Output the [x, y] coordinate of the center of the cell containing the given text.  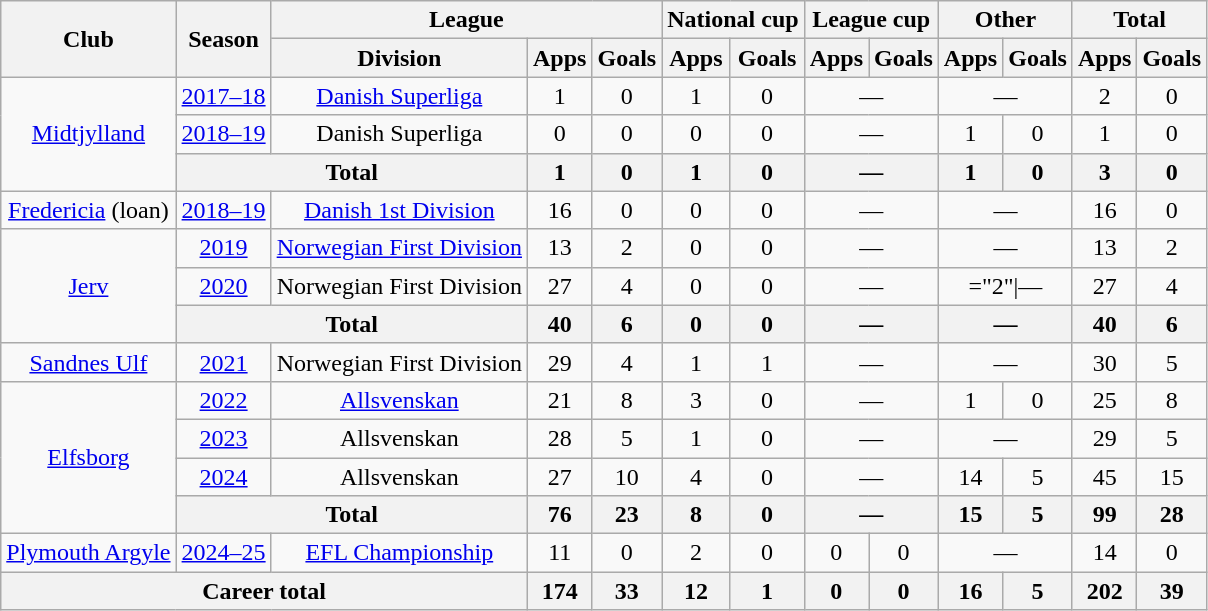
EFL Championship [399, 553]
30 [1104, 362]
39 [1172, 591]
174 [560, 591]
Plymouth Argyle [88, 553]
Jerv [88, 286]
11 [560, 553]
2020 [224, 286]
Danish 1st Division [399, 210]
2017–18 [224, 96]
League [466, 20]
National cup [733, 20]
45 [1104, 477]
23 [627, 515]
Sandnes Ulf [88, 362]
2024 [224, 477]
2024–25 [224, 553]
Season [224, 39]
Career total [264, 591]
League cup [871, 20]
="2"|— [1005, 286]
21 [560, 400]
Club [88, 39]
33 [627, 591]
2022 [224, 400]
2023 [224, 438]
99 [1104, 515]
10 [627, 477]
Other [1005, 20]
2019 [224, 248]
Division [399, 58]
202 [1104, 591]
Fredericia (loan) [88, 210]
25 [1104, 400]
Elfsborg [88, 457]
76 [560, 515]
2021 [224, 362]
Midtjylland [88, 134]
12 [696, 591]
